Provide the [X, Y] coordinate of the cell's center where the given text is located.  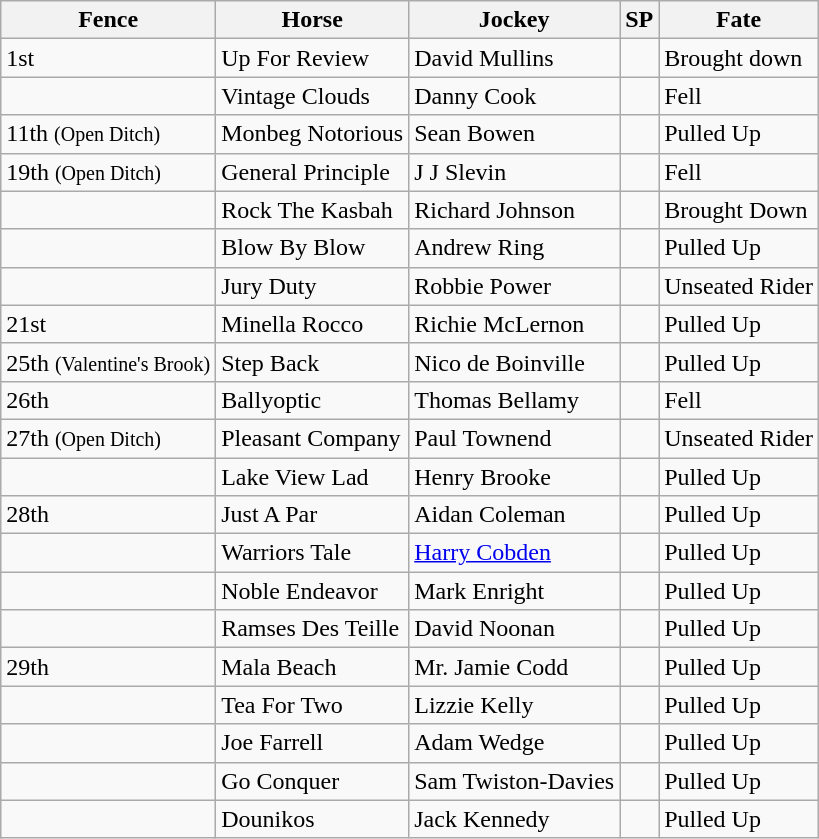
Dounikos [312, 819]
Jury Duty [312, 286]
Brought Down [739, 210]
Richie McLernon [514, 324]
28th [108, 515]
Fate [739, 20]
Noble Endeavor [312, 591]
Robbie Power [514, 286]
General Principle [312, 172]
J J Slevin [514, 172]
Paul Townend [514, 438]
11th (Open Ditch) [108, 134]
Ramses Des Teille [312, 629]
Monbeg Notorious [312, 134]
Lake View Lad [312, 477]
29th [108, 667]
Pleasant Company [312, 438]
Brought down [739, 58]
Go Conquer [312, 781]
Sean Bowen [514, 134]
Lizzie Kelly [514, 705]
Jack Kennedy [514, 819]
Sam Twiston-Davies [514, 781]
SP [640, 20]
Up For Review [312, 58]
Joe Farrell [312, 743]
Ballyoptic [312, 400]
Harry Cobden [514, 553]
Blow By Blow [312, 248]
Step Back [312, 362]
Warriors Tale [312, 553]
Jockey [514, 20]
27th (Open Ditch) [108, 438]
Aidan Coleman [514, 515]
21st [108, 324]
Tea For Two [312, 705]
David Mullins [514, 58]
Horse [312, 20]
Minella Rocco [312, 324]
Danny Cook [514, 96]
David Noonan [514, 629]
Andrew Ring [514, 248]
Mark Enright [514, 591]
1st [108, 58]
Fence [108, 20]
Nico de Boinville [514, 362]
Rock The Kasbah [312, 210]
Thomas Bellamy [514, 400]
Vintage Clouds [312, 96]
19th (Open Ditch) [108, 172]
Richard Johnson [514, 210]
Mr. Jamie Codd [514, 667]
Just A Par [312, 515]
25th (Valentine's Brook) [108, 362]
26th [108, 400]
Adam Wedge [514, 743]
Henry Brooke [514, 477]
Mala Beach [312, 667]
